Provide the [X, Y] coordinate of the cell's center where the given text is located.  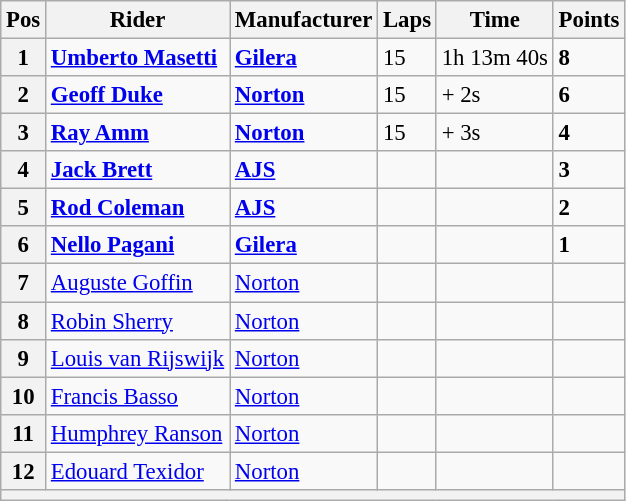
Pos [24, 20]
Edouard Texidor [138, 471]
7 [24, 283]
1h 13m 40s [494, 58]
+ 3s [494, 133]
11 [24, 433]
Time [494, 20]
Umberto Masetti [138, 58]
+ 2s [494, 95]
Nello Pagani [138, 245]
Points [588, 20]
Francis Basso [138, 396]
Rod Coleman [138, 208]
12 [24, 471]
Jack Brett [138, 170]
Ray Amm [138, 133]
Humphrey Ranson [138, 433]
9 [24, 358]
Manufacturer [304, 20]
Louis van Rijswijk [138, 358]
Geoff Duke [138, 95]
5 [24, 208]
Laps [408, 20]
Auguste Goffin [138, 283]
10 [24, 396]
Robin Sherry [138, 321]
Rider [138, 20]
